Return [x, y] of the center of cell containing provided text 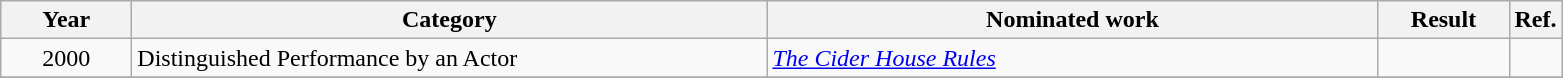
Nominated work [1072, 20]
Category [450, 20]
Result [1444, 20]
2000 [66, 58]
Ref. [1536, 20]
Year [66, 20]
Distinguished Performance by an Actor [450, 58]
The Cider House Rules [1072, 58]
